Return the [X, Y] coordinate for the center point of the cell that contains the specified text.  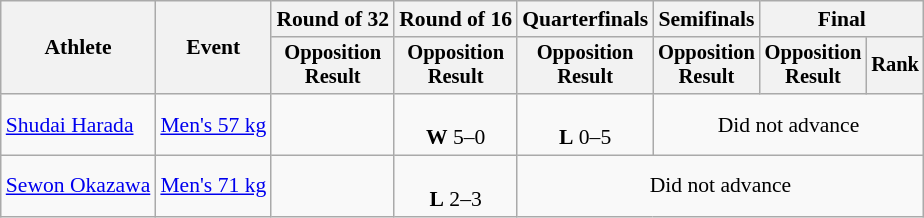
Round of 32 [332, 19]
W 5–0 [456, 124]
Athlete [78, 48]
Sewon Okazawa [78, 186]
Final [842, 19]
L 0–5 [585, 124]
Quarterfinals [585, 19]
Men's 57 kg [213, 124]
Rank [895, 66]
Round of 16 [456, 19]
L 2–3 [456, 186]
Event [213, 48]
Men's 71 kg [213, 186]
Shudai Harada [78, 124]
Semifinals [706, 19]
